Identify which cell holds the provided text, then report its [X, Y] central coordinate. 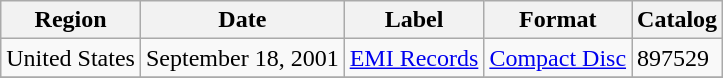
Format [558, 20]
September 18, 2001 [242, 58]
897529 [678, 58]
EMI Records [414, 58]
Date [242, 20]
Label [414, 20]
Catalog [678, 20]
United States [71, 58]
Region [71, 20]
Compact Disc [558, 58]
